Provide the [x, y] coordinate of the cell's center where the given text is located.  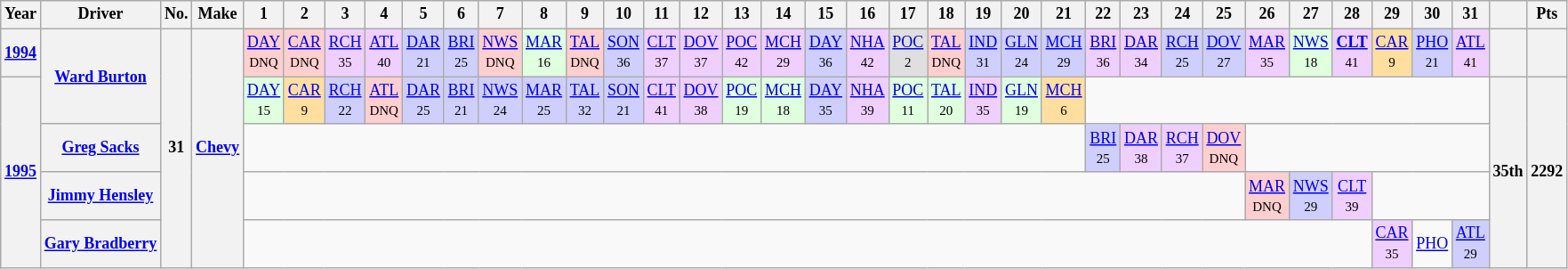
ATL40 [384, 53]
PHO21 [1432, 53]
POC19 [742, 101]
MARDNQ [1267, 196]
20 [1022, 14]
Gary Bradberry [100, 244]
CLT39 [1352, 196]
CARDNQ [304, 53]
4 [384, 14]
DAY35 [825, 101]
15 [825, 14]
TAL32 [584, 101]
DAR25 [423, 101]
BRI21 [461, 101]
MCH6 [1064, 101]
28 [1352, 14]
DOV38 [701, 101]
21 [1064, 14]
MCH18 [784, 101]
GLN24 [1022, 53]
Driver [100, 14]
POC11 [908, 101]
IND31 [984, 53]
RCH37 [1182, 148]
NHA39 [867, 101]
CAR35 [1392, 244]
NWS18 [1311, 53]
24 [1182, 14]
13 [742, 14]
29 [1392, 14]
11 [662, 14]
Year [21, 14]
Pts [1548, 14]
RCH22 [345, 101]
3 [345, 14]
22 [1103, 14]
5 [423, 14]
35th [1508, 173]
9 [584, 14]
Greg Sacks [100, 148]
8 [544, 14]
IND35 [984, 101]
Make [218, 14]
POC42 [742, 53]
12 [701, 14]
7 [500, 14]
14 [784, 14]
18 [946, 14]
ATL29 [1471, 244]
MAR35 [1267, 53]
BRI36 [1103, 53]
DOV27 [1224, 53]
MAR25 [544, 101]
NHA42 [867, 53]
GLN19 [1022, 101]
2292 [1548, 173]
CLT37 [662, 53]
RCH35 [345, 53]
19 [984, 14]
23 [1142, 14]
17 [908, 14]
RCH25 [1182, 53]
NWSDNQ [500, 53]
2 [304, 14]
DOV37 [701, 53]
No. [176, 14]
Jimmy Hensley [100, 196]
27 [1311, 14]
DAR38 [1142, 148]
POC2 [908, 53]
ATLDNQ [384, 101]
10 [624, 14]
Chevy [218, 148]
DAR21 [423, 53]
NWS29 [1311, 196]
DOVDNQ [1224, 148]
DAY15 [263, 101]
25 [1224, 14]
SON21 [624, 101]
1995 [21, 173]
ATL41 [1471, 53]
16 [867, 14]
MAR16 [544, 53]
DAR34 [1142, 53]
DAY36 [825, 53]
DAYDNQ [263, 53]
NWS24 [500, 101]
1 [263, 14]
30 [1432, 14]
SON36 [624, 53]
6 [461, 14]
Ward Burton [100, 77]
TAL20 [946, 101]
PHO [1432, 244]
26 [1267, 14]
1994 [21, 53]
